Determine the (X, Y) coordinate at the center of the cell enclosing the given text.  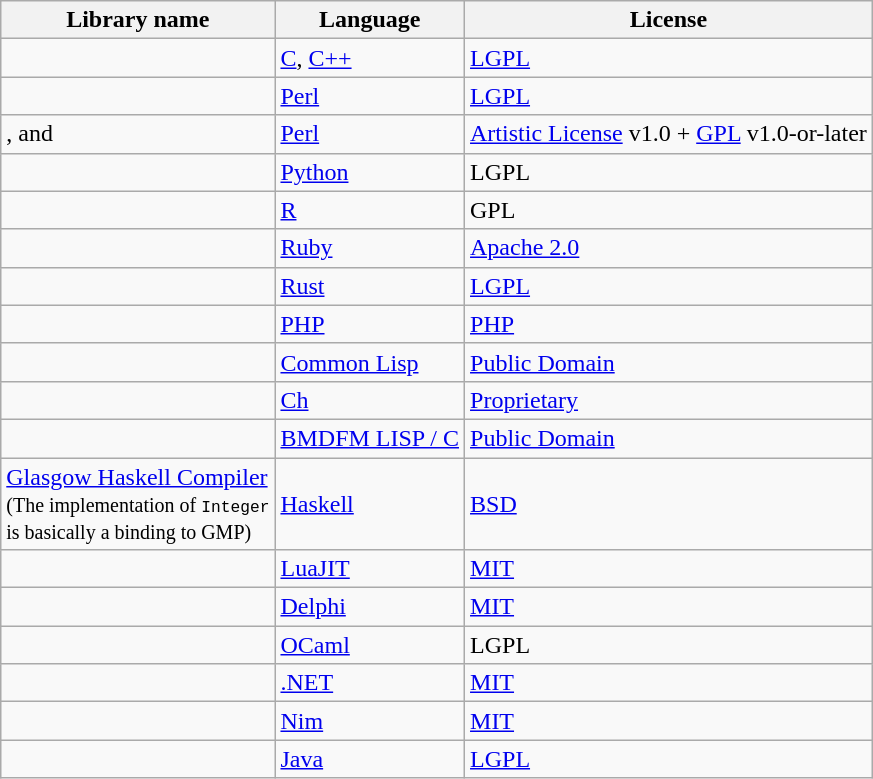
Haskell (370, 504)
Artistic License v1.0 + GPL v1.0-or-later (669, 134)
C, C++ (370, 58)
Delphi (370, 607)
Nim (370, 721)
LuaJIT (370, 569)
.NET (370, 683)
BMDFM LISP / C (370, 438)
Rust (370, 286)
Common Lisp (370, 362)
Ch (370, 400)
, and (138, 134)
GPL (669, 210)
Apache 2.0 (669, 248)
License (669, 20)
R (370, 210)
Library name (138, 20)
OCaml (370, 645)
Glasgow Haskell Compiler(The implementation of Integeris basically a binding to GMP) (138, 504)
BSD (669, 504)
Ruby (370, 248)
Python (370, 172)
Proprietary (669, 400)
Java (370, 759)
Language (370, 20)
